Identify which cell holds the provided text, then report its [x, y] central coordinate. 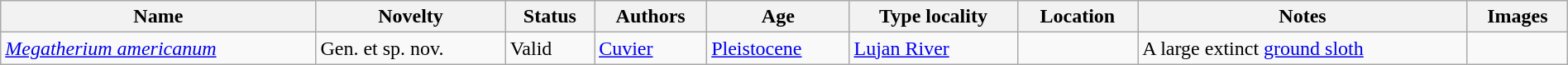
Age [778, 17]
Name [159, 17]
Location [1078, 17]
A large extinct ground sloth [1303, 48]
Valid [549, 48]
Gen. et sp. nov. [410, 48]
Novelty [410, 17]
Type locality [933, 17]
Megatherium americanum [159, 48]
Cuvier [651, 48]
Notes [1303, 17]
Images [1517, 17]
Authors [651, 17]
Status [549, 17]
Lujan River [933, 48]
Pleistocene [778, 48]
